Output the (X, Y) coordinate of the center of the cell containing the given text.  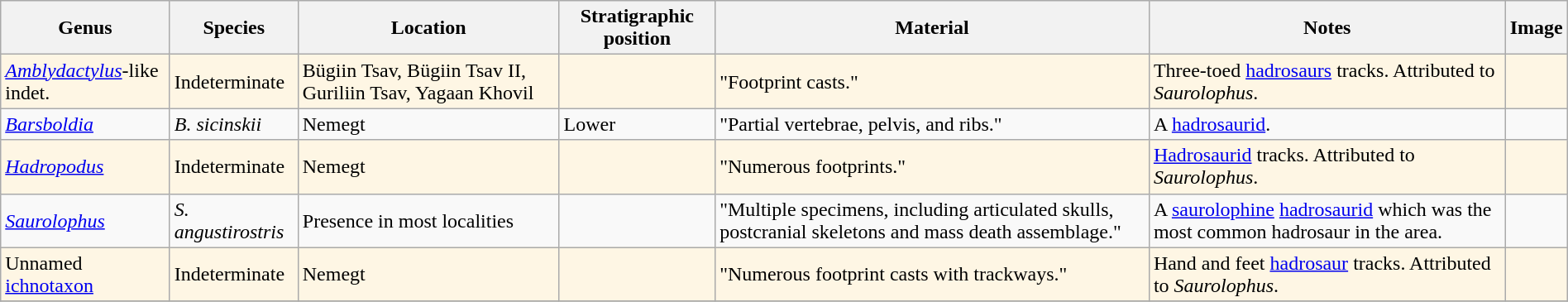
Hadropodus (86, 167)
"Numerous footprints." (933, 167)
A saurolophine hadrosaurid which was the most common hadrosaur in the area. (1327, 220)
Three-toed hadrosaurs tracks. Attributed to Saurolophus. (1327, 81)
Stratigraphic position (637, 28)
Lower (637, 124)
Notes (1327, 28)
"Multiple specimens, including articulated skulls, postcranial skeletons and mass death assemblage." (933, 220)
Hadrosaurid tracks. Attributed to Saurolophus. (1327, 167)
Bügiin Tsav, Bügiin Tsav II, Guriliin Tsav, Yagaan Khovil (428, 81)
Saurolophus (86, 220)
Location (428, 28)
"Numerous footprint casts with trackways." (933, 275)
B. sicinskii (233, 124)
Amblydactylus-like indet. (86, 81)
"Partial vertebrae, pelvis, and ribs." (933, 124)
Material (933, 28)
Hand and feet hadrosaur tracks. Attributed to Saurolophus. (1327, 275)
Genus (86, 28)
A hadrosaurid. (1327, 124)
Species (233, 28)
"Footprint casts." (933, 81)
Image (1537, 28)
S. angustirostris (233, 220)
Unnamed ichnotaxon (86, 275)
Barsboldia (86, 124)
Presence in most localities (428, 220)
